Detect which cell encompasses the target text, then output its [x, y] center coordinate. 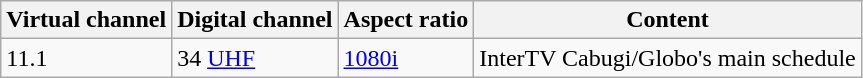
Content [668, 20]
1080i [406, 58]
Aspect ratio [406, 20]
Digital channel [255, 20]
34 UHF [255, 58]
11.1 [86, 58]
InterTV Cabugi/Globo's main schedule [668, 58]
Virtual channel [86, 20]
